Provide the [X, Y] coordinate of the cell's center where the given text is located.  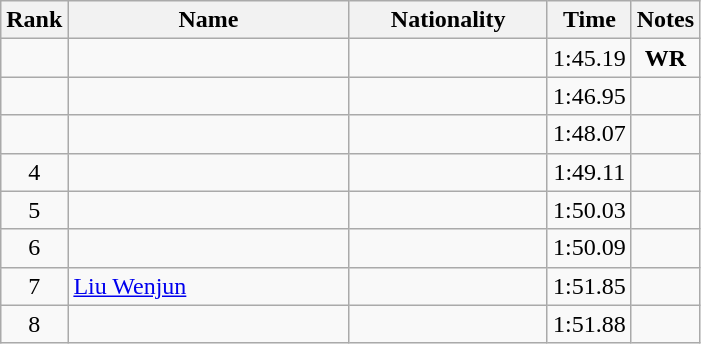
Name [208, 20]
Notes [665, 20]
1:45.19 [589, 58]
6 [34, 248]
1:50.09 [589, 248]
WR [665, 58]
7 [34, 286]
Nationality [448, 20]
1:51.85 [589, 286]
4 [34, 172]
Time [589, 20]
1:48.07 [589, 134]
5 [34, 210]
1:50.03 [589, 210]
1:49.11 [589, 172]
1:46.95 [589, 96]
Liu Wenjun [208, 286]
8 [34, 324]
Rank [34, 20]
1:51.88 [589, 324]
